Locate the cell with the specified text and output its (X, Y) center coordinate. 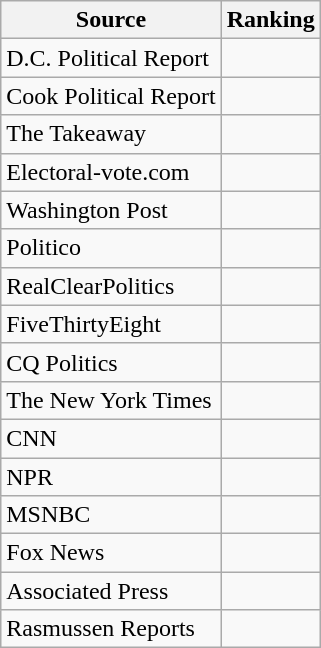
MSNBC (111, 515)
Rasmussen Reports (111, 629)
Politico (111, 248)
RealClearPolitics (111, 286)
Ranking (270, 20)
Cook Political Report (111, 96)
Fox News (111, 553)
The New York Times (111, 400)
D.C. Political Report (111, 58)
Electoral-vote.com (111, 172)
Source (111, 20)
CNN (111, 438)
CQ Politics (111, 362)
Associated Press (111, 591)
NPR (111, 477)
Washington Post (111, 210)
FiveThirtyEight (111, 324)
The Takeaway (111, 134)
